Provide the (X, Y) coordinate of the cell's center where the given text is located.  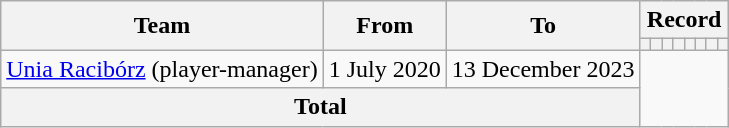
From (384, 26)
To (543, 26)
1 July 2020 (384, 69)
13 December 2023 (543, 69)
Unia Racibórz (player-manager) (162, 69)
Team (162, 26)
Total (320, 107)
Record (684, 20)
